Output the (X, Y) coordinate of the center of the cell containing the given text.  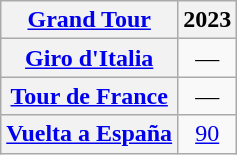
90 (208, 134)
Vuelta a España (90, 134)
2023 (208, 20)
Tour de France (90, 96)
Giro d'Italia (90, 58)
Grand Tour (90, 20)
